Find where the given text appears and provide that cell's center as [x, y] coordinate. 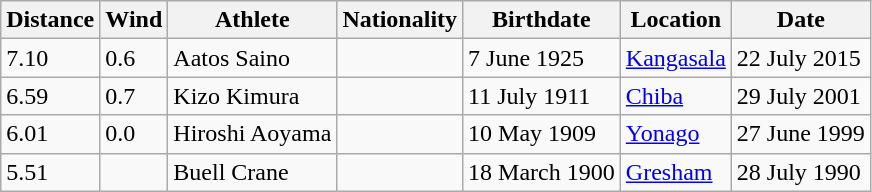
Gresham [676, 172]
28 July 1990 [800, 172]
6.59 [50, 96]
11 July 1911 [542, 96]
Kizo Kimura [252, 96]
Distance [50, 20]
7 June 1925 [542, 58]
0.0 [134, 134]
Aatos Saino [252, 58]
Kangasala [676, 58]
Location [676, 20]
Birthdate [542, 20]
Nationality [400, 20]
Buell Crane [252, 172]
22 July 2015 [800, 58]
Date [800, 20]
18 March 1900 [542, 172]
7.10 [50, 58]
Wind [134, 20]
Athlete [252, 20]
6.01 [50, 134]
5.51 [50, 172]
0.7 [134, 96]
Chiba [676, 96]
Yonago [676, 134]
0.6 [134, 58]
29 July 2001 [800, 96]
27 June 1999 [800, 134]
Hiroshi Aoyama [252, 134]
10 May 1909 [542, 134]
